Capture the cell that displays the provided text and extract its (x, y) central coordinate. 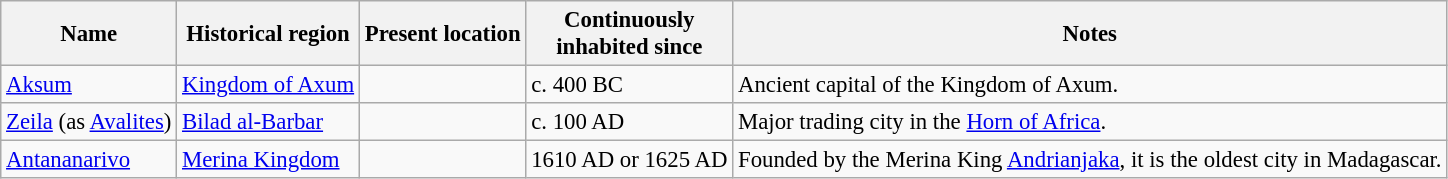
c. 100 AD (630, 122)
Zeila (as Avalites) (89, 122)
Antananarivo (89, 160)
Founded by the Merina King Andrianjaka, it is the oldest city in Madagascar. (1090, 160)
Major trading city in the Horn of Africa. (1090, 122)
Bilad al-Barbar (268, 122)
Name (89, 34)
c. 400 BC (630, 85)
Historical region (268, 34)
Ancient capital of the Kingdom of Axum. (1090, 85)
Notes (1090, 34)
1610 AD or 1625 AD (630, 160)
Aksum (89, 85)
Merina Kingdom (268, 160)
Present location (442, 34)
Kingdom of Axum (268, 85)
Continuouslyinhabited since (630, 34)
